Identify which cell holds the provided text, then report its [X, Y] central coordinate. 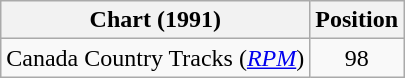
Position [357, 20]
Chart (1991) [156, 20]
Canada Country Tracks (RPM) [156, 58]
98 [357, 58]
